Capture the cell that displays the provided text and extract its (x, y) central coordinate. 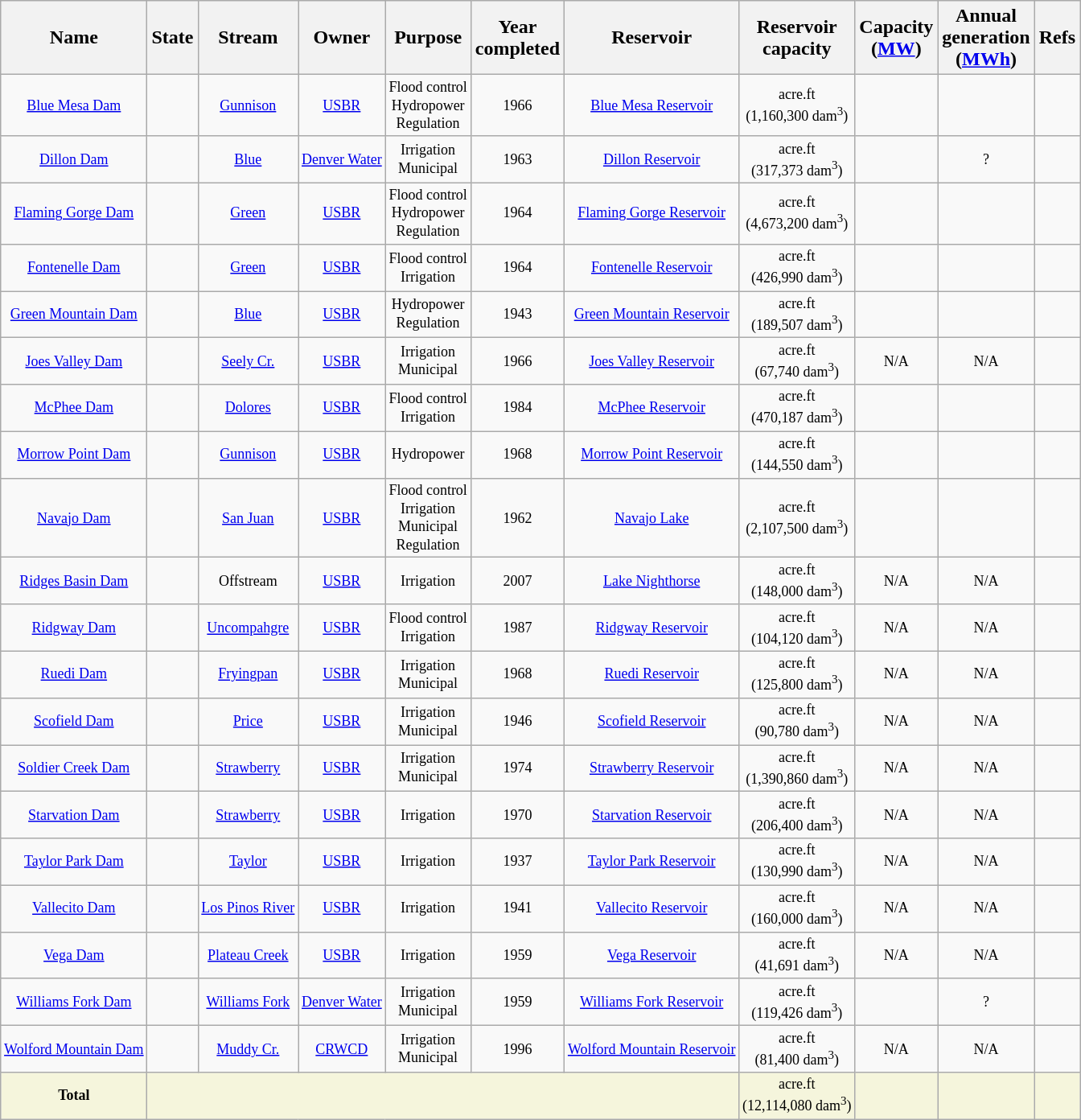
Navajo Dam (74, 518)
Taylor Park Reservoir (651, 862)
Name (74, 38)
Plateau Creek (248, 955)
Ridgway Reservoir (651, 628)
acre.ft(317,373 dam3) (797, 159)
Wolford Mountain Dam (74, 1049)
Vega Reservoir (651, 955)
Reservoircapacity (797, 38)
acre.ft(12,114,080 dam3) (797, 1096)
State (172, 38)
Dillon Dam (74, 159)
Taylor Park Dam (74, 862)
Scofield Reservoir (651, 721)
acre.ft(144,550 dam3) (797, 455)
Muddy Cr. (248, 1049)
Owner (342, 38)
McPhee Dam (74, 408)
acre.ft(81,400 dam3) (797, 1049)
Morrow Point Dam (74, 455)
Stream (248, 38)
Vallecito Dam (74, 908)
Annualgeneration(MWh) (986, 38)
Williams Fork Dam (74, 1002)
Dillon Reservoir (651, 159)
acre.ft(41,691 dam3) (797, 955)
Refs (1057, 38)
1984 (517, 408)
Flaming Gorge Reservoir (651, 213)
Fontenelle Reservoir (651, 267)
Williams Fork (248, 1002)
acre.ft(125,800 dam3) (797, 674)
Lake Nighthorse (651, 581)
acre.ft(206,400 dam3) (797, 815)
Wolford Mountain Reservoir (651, 1049)
Soldier Creek Dam (74, 768)
Scofield Dam (74, 721)
1943 (517, 315)
2007 (517, 581)
Offstream (248, 581)
Williams Fork Reservoir (651, 1002)
Blue Mesa Dam (74, 105)
Green Mountain Dam (74, 315)
McPhee Reservoir (651, 408)
Vega Dam (74, 955)
acre.ft(148,000 dam3) (797, 581)
Flaming Gorge Dam (74, 213)
1946 (517, 721)
1941 (517, 908)
Yearcompleted (517, 38)
acre.ft(67,740 dam3) (797, 361)
acre.ft(189,507 dam3) (797, 315)
Fontenelle Dam (74, 267)
Uncompahgre (248, 628)
Green Mountain Reservoir (651, 315)
Starvation Dam (74, 815)
Ridges Basin Dam (74, 581)
Blue Mesa Reservoir (651, 105)
Morrow Point Reservoir (651, 455)
Strawberry Reservoir (651, 768)
acre.ft(104,120 dam3) (797, 628)
Ruedi Dam (74, 674)
1974 (517, 768)
acre.ft(1,160,300 dam3) (797, 105)
acre.ft(4,673,200 dam3) (797, 213)
Reservoir (651, 38)
Vallecito Reservoir (651, 908)
CRWCD (342, 1049)
acre.ft(119,426 dam3) (797, 1002)
Joes Valley Reservoir (651, 361)
Ruedi Reservoir (651, 674)
Hydropower (428, 455)
San Juan (248, 518)
1970 (517, 815)
Los Pinos River (248, 908)
Ridgway Dam (74, 628)
1987 (517, 628)
HydropowerRegulation (428, 315)
acre.ft(130,990 dam3) (797, 862)
Navajo Lake (651, 518)
Taylor (248, 862)
Flood controlIrrigationMunicipalRegulation (428, 518)
acre.ft(426,990 dam3) (797, 267)
acre.ft(90,780 dam3) (797, 721)
acre.ft(1,390,860 dam3) (797, 768)
Joes Valley Dam (74, 361)
Fryingpan (248, 674)
1963 (517, 159)
Starvation Reservoir (651, 815)
Price (248, 721)
1996 (517, 1049)
1962 (517, 518)
acre.ft(2,107,500 dam3) (797, 518)
Total (74, 1096)
1937 (517, 862)
Capacity(MW) (896, 38)
acre.ft(160,000 dam3) (797, 908)
Purpose (428, 38)
Seely Cr. (248, 361)
Dolores (248, 408)
acre.ft(470,187 dam3) (797, 408)
